For the text-containing cell, return its midpoint in [X, Y] coordinate format. 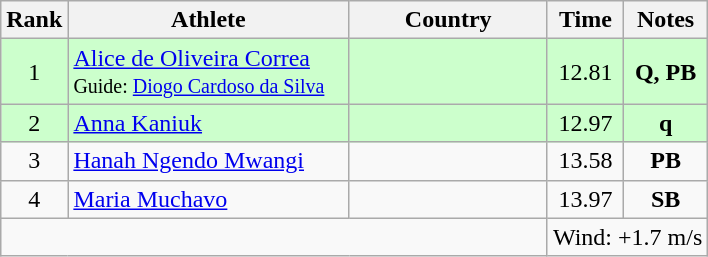
12.81 [585, 72]
Athlete [208, 20]
Alice de Oliveira CorreaGuide: Diogo Cardoso da Silva [208, 72]
PB [665, 161]
4 [34, 199]
2 [34, 123]
3 [34, 161]
1 [34, 72]
Q, PB [665, 72]
SB [665, 199]
Notes [665, 20]
q [665, 123]
12.97 [585, 123]
Country [448, 20]
Anna Kaniuk [208, 123]
13.97 [585, 199]
Rank [34, 20]
Maria Muchavo [208, 199]
13.58 [585, 161]
Wind: +1.7 m/s [627, 237]
Time [585, 20]
Hanah Ngendo Mwangi [208, 161]
